Search for the cell housing the specified text and yield its (X, Y) center coordinate. 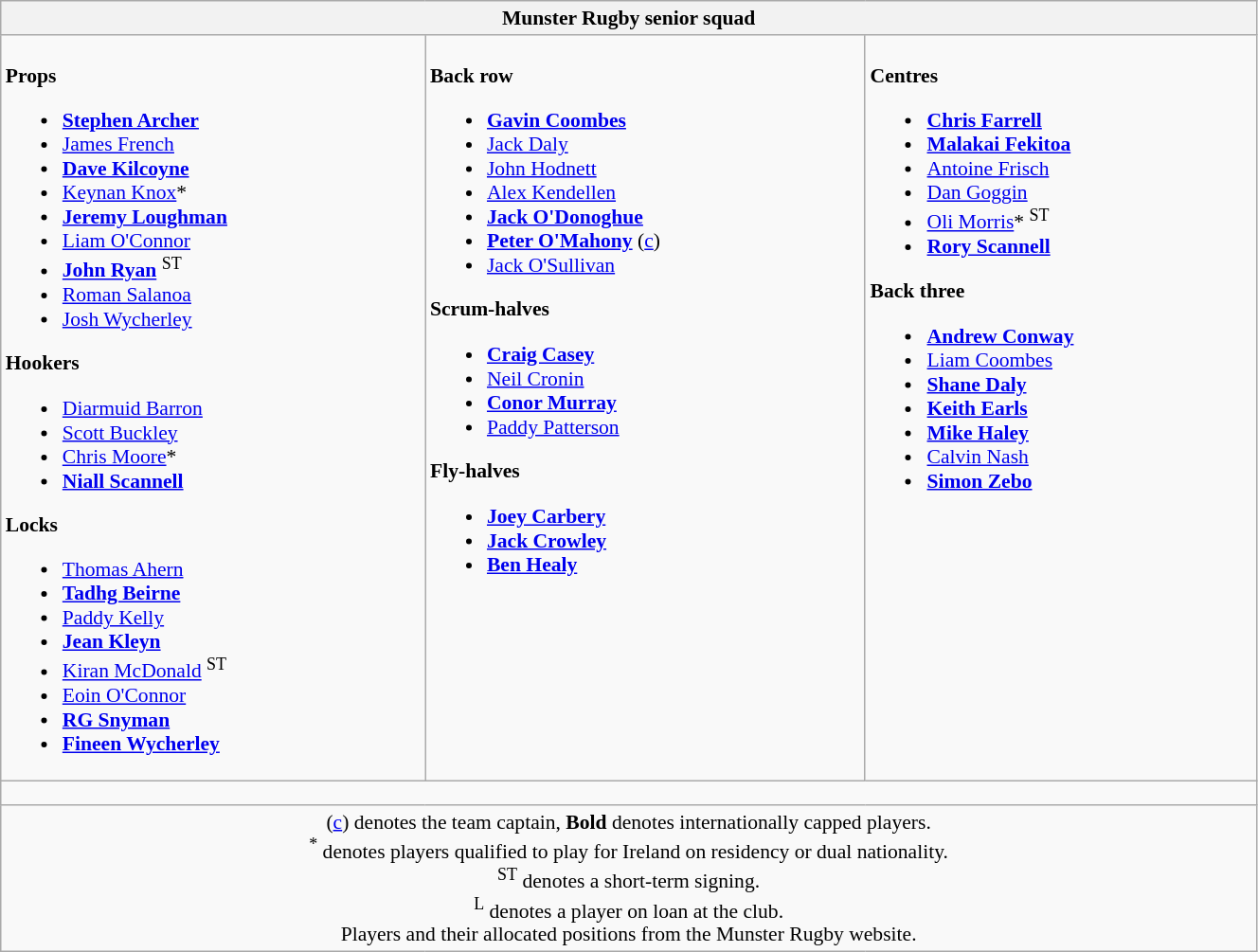
Munster Rugby senior squad (629, 18)
